For the text-containing cell, return its midpoint in (X, Y) coordinate format. 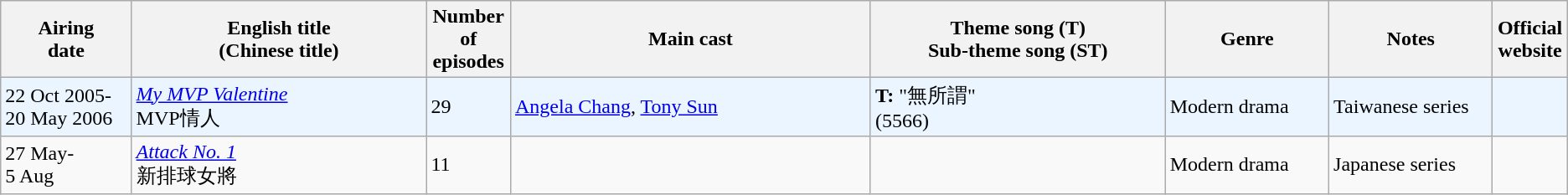
Main cast (690, 39)
Genre (1246, 39)
Angela Chang, Tony Sun (690, 107)
My MVP Valentine MVP情人 (279, 107)
27 May- 5 Aug (66, 165)
Number of episodes (469, 39)
29 (469, 107)
Airingdate (66, 39)
Taiwanese series (1411, 107)
Official website (1529, 39)
11 (469, 165)
Attack No. 1 新排球女將 (279, 165)
Notes (1411, 39)
Theme song (T) Sub-theme song (ST) (1018, 39)
Japanese series (1411, 165)
T: "無所謂" (5566) (1018, 107)
English title (Chinese title) (279, 39)
22 Oct 2005- 20 May 2006 (66, 107)
